Return the (x, y) coordinate for the center point of the cell that contains the specified text.  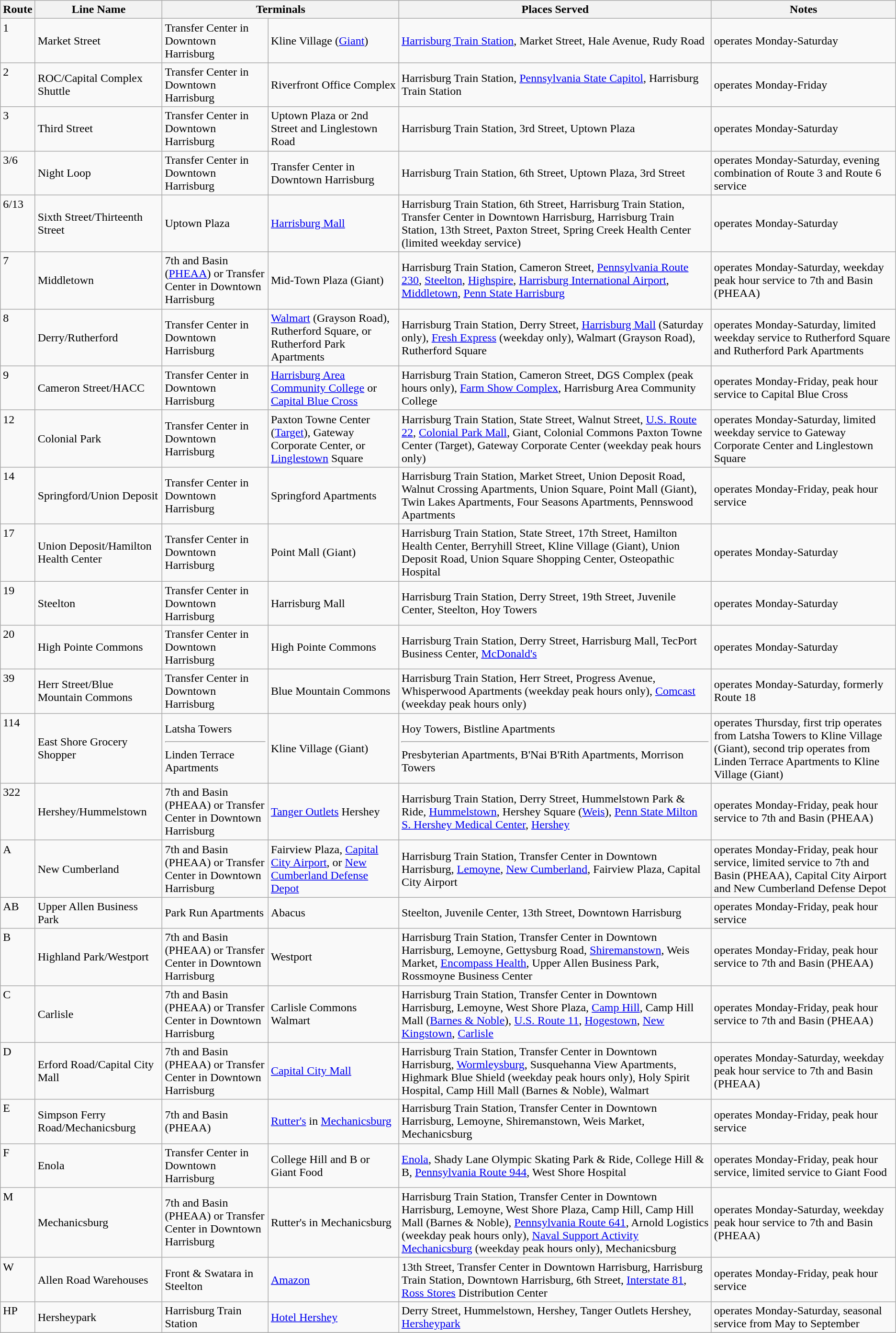
114 (18, 748)
Union Deposit/Hamilton Health Center (99, 553)
operates Monday-Friday, peak hour service, limited service to 7th and Basin (PHEAA), Capital City Airport and New Cumberland Defense Depot (803, 869)
Springford/Union Deposit (99, 495)
Steelton, Juvenile Center, 13th Street, Downtown Harrisburg (555, 913)
operates Monday-Saturday, evening combination of Route 3 and Route 6 service (803, 173)
39 (18, 691)
Paxton Towne Center (Target), Gateway Corporate Center, or Linglestown Square (333, 439)
Uptown Plaza (215, 223)
AB (18, 913)
Hershey/Hummelstown (99, 812)
Enola, Shady Lane Olympic Skating Park & Ride, College Hill & B, Pennsylvania Route 944, West Shore Hospital (555, 1165)
operates Monday-Saturday, limited weekday service to Rutherford Square and Rutherford Park Apartments (803, 337)
Mechanicsburg (99, 1222)
2 (18, 85)
6/13 (18, 223)
operates Monday-Saturday, seasonal service from May to September (803, 1317)
Carlisle Commons Walmart (333, 1014)
Cameron Street/HACC (99, 388)
Notes (803, 10)
Hotel Hershey (333, 1317)
Places Served (555, 10)
Harrisburg Train Station, 6th Street, Uptown Plaza, 3rd Street (555, 173)
Derry Street, Hummelstown, Hershey, Tanger Outlets Hershey, Hersheypark (555, 1317)
Park Run Apartments (215, 913)
operates Monday-Saturday, limited weekday service to Gateway Corporate Center and Linglestown Square (803, 439)
322 (18, 812)
Fairview Plaza, Capital City Airport, or New Cumberland Defense Depot (333, 869)
Third Street (99, 129)
Abacus (333, 913)
Harrisburg Train Station, Derry Street, Harrisburg Mall (Saturday only), Fresh Express (weekday only), Walmart (Grayson Road), Rutherford Square (555, 337)
14 (18, 495)
Terminals (280, 10)
M (18, 1222)
Harrisburg Train Station, Derry Street, 19th Street, Juvenile Center, Steelton, Hoy Towers (555, 603)
Riverfront Office Complex (333, 85)
East Shore Grocery Shopper (99, 748)
Highland Park/Westport (99, 957)
A (18, 869)
Carlisle (99, 1014)
Erford Road/Capital City Mall (99, 1071)
B (18, 957)
8 (18, 337)
3 (18, 129)
Herr Street/Blue Mountain Commons (99, 691)
Line Name (99, 10)
7th and Basin (PHEAA) (215, 1121)
Westport (333, 957)
College Hill and B or Giant Food (333, 1165)
W (18, 1279)
Upper Allen Business Park (99, 913)
Night Loop (99, 173)
Harrisburg Train Station, Cameron Street, DGS Complex (peak hours only), Farm Show Complex, Harrisburg Area Community College (555, 388)
Hersheypark (99, 1317)
Springford Apartments (333, 495)
E (18, 1121)
Harrisburg Train Station, Pennsylvania State Capitol, Harrisburg Train Station (555, 85)
operates Monday-Friday (803, 85)
Simpson Ferry Road/Mechanicsburg (99, 1121)
Tanger Outlets Hershey (333, 812)
1 (18, 41)
Harrisburg Train Station (215, 1317)
Harrisburg Train Station, Derry Street, Harrisburg Mall, TecPort Business Center, McDonald's (555, 647)
Sixth Street/Thirteenth Street (99, 223)
Harrisburg Area Community College or Capital Blue Cross (333, 388)
Harrisburg Train Station, Transfer Center in Downtown Harrisburg, Lemoyne, New Cumberland, Fairview Plaza, Capital City Airport (555, 869)
Hoy Towers, Bistline ApartmentsPresbyterian Apartments, B'Nai B'Rith Apartments, Morrison Towers (555, 748)
Derry/Rutherford (99, 337)
operates Monday-Saturday, formerly Route 18 (803, 691)
Blue Mountain Commons (333, 691)
12 (18, 439)
Harrisburg Train Station, Market Street, Hale Avenue, Rudy Road (555, 41)
operates Monday-Friday, peak hour service, limited service to Giant Food (803, 1165)
Enola (99, 1165)
Amazon (333, 1279)
F (18, 1165)
Point Mall (Giant) (333, 553)
D (18, 1071)
Harrisburg Train Station, Transfer Center in Downtown Harrisburg, Lemoyne, Shiremanstown, Weis Market, Mechanicsburg (555, 1121)
Colonial Park (99, 439)
Market Street (99, 41)
Steelton (99, 603)
Front & Swatara in Steelton (215, 1279)
Middletown (99, 281)
C (18, 1014)
Walmart (Grayson Road), Rutherford Square, or Rutherford Park Apartments (333, 337)
17 (18, 553)
HP (18, 1317)
Harrisburg Train Station, Herr Street, Progress Avenue, Whisperwood Apartments (weekday peak hours only), Comcast (weekday peak hours only) (555, 691)
Route (18, 10)
20 (18, 647)
19 (18, 603)
Mid-Town Plaza (Giant) (333, 281)
7 (18, 281)
Allen Road Warehouses (99, 1279)
Latsha TowersLinden Terrace Apartments (215, 748)
ROC/Capital Complex Shuttle (99, 85)
3/6 (18, 173)
9 (18, 388)
Uptown Plaza or 2nd Street and Linglestown Road (333, 129)
New Cumberland (99, 869)
operates Monday-Friday, peak hour service to Capital Blue Cross (803, 388)
Harrisburg Train Station, 3rd Street, Uptown Plaza (555, 129)
Capital City Mall (333, 1071)
